Extract the (X, Y) coordinate from the center of the cell holding the provided text.  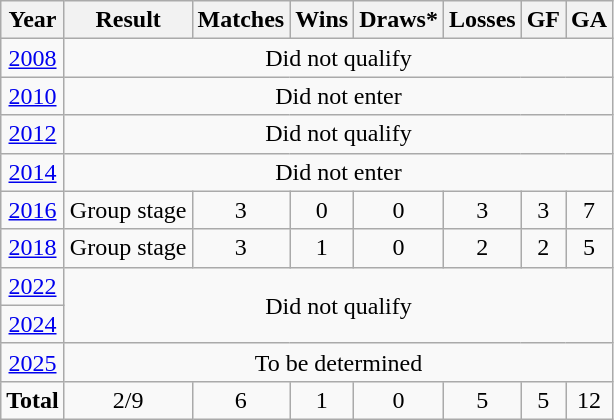
2/9 (128, 400)
2008 (33, 58)
2016 (33, 210)
GF (543, 20)
Losses (482, 20)
12 (590, 400)
2022 (33, 286)
Total (33, 400)
2025 (33, 362)
2018 (33, 248)
2012 (33, 134)
GA (590, 20)
7 (590, 210)
Year (33, 20)
Matches (241, 20)
2014 (33, 172)
Wins (322, 20)
2010 (33, 96)
6 (241, 400)
Result (128, 20)
2024 (33, 324)
Draws* (399, 20)
To be determined (338, 362)
